Pinpoint the cell where the given text exists, returning its [x, y] midpoint coordinate. 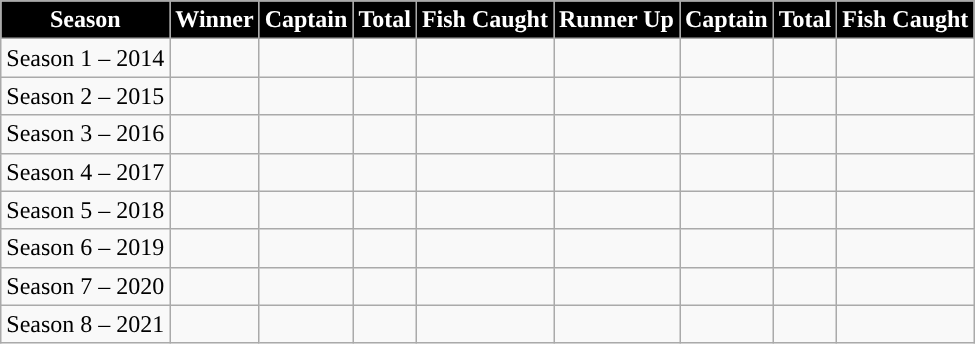
Season 3 – 2016 [86, 134]
Season 1 – 2014 [86, 58]
Runner Up [617, 20]
Season 2 – 2015 [86, 96]
Season 8 – 2021 [86, 324]
Winner [214, 20]
Season [86, 20]
Season 7 – 2020 [86, 286]
Season 4 – 2017 [86, 172]
Season 6 – 2019 [86, 248]
Season 5 – 2018 [86, 210]
